Return [X, Y] of the center of cell containing provided text 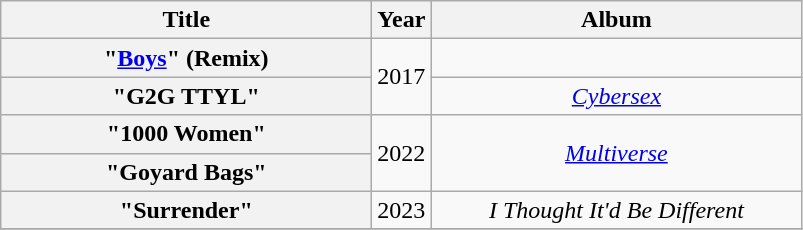
Cybersex [616, 96]
Multiverse [616, 153]
Title [186, 20]
"Boys" (Remix) [186, 58]
Album [616, 20]
"Surrender" [186, 210]
I Thought It'd Be Different [616, 210]
2017 [402, 77]
Year [402, 20]
"1000 Women" [186, 134]
2022 [402, 153]
"G2G TTYL" [186, 96]
"Goyard Bags" [186, 172]
2023 [402, 210]
